Detect which cell encompasses the target text, then output its [x, y] center coordinate. 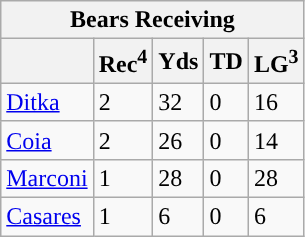
Ditka [47, 102]
26 [178, 140]
14 [276, 140]
Casares [47, 217]
Bears Receiving [152, 20]
16 [276, 102]
Marconi [47, 178]
Rec4 [123, 62]
Yds [178, 62]
32 [178, 102]
LG3 [276, 62]
Coia [47, 140]
TD [226, 62]
